Locate the cell with the specified text and output its (X, Y) center coordinate. 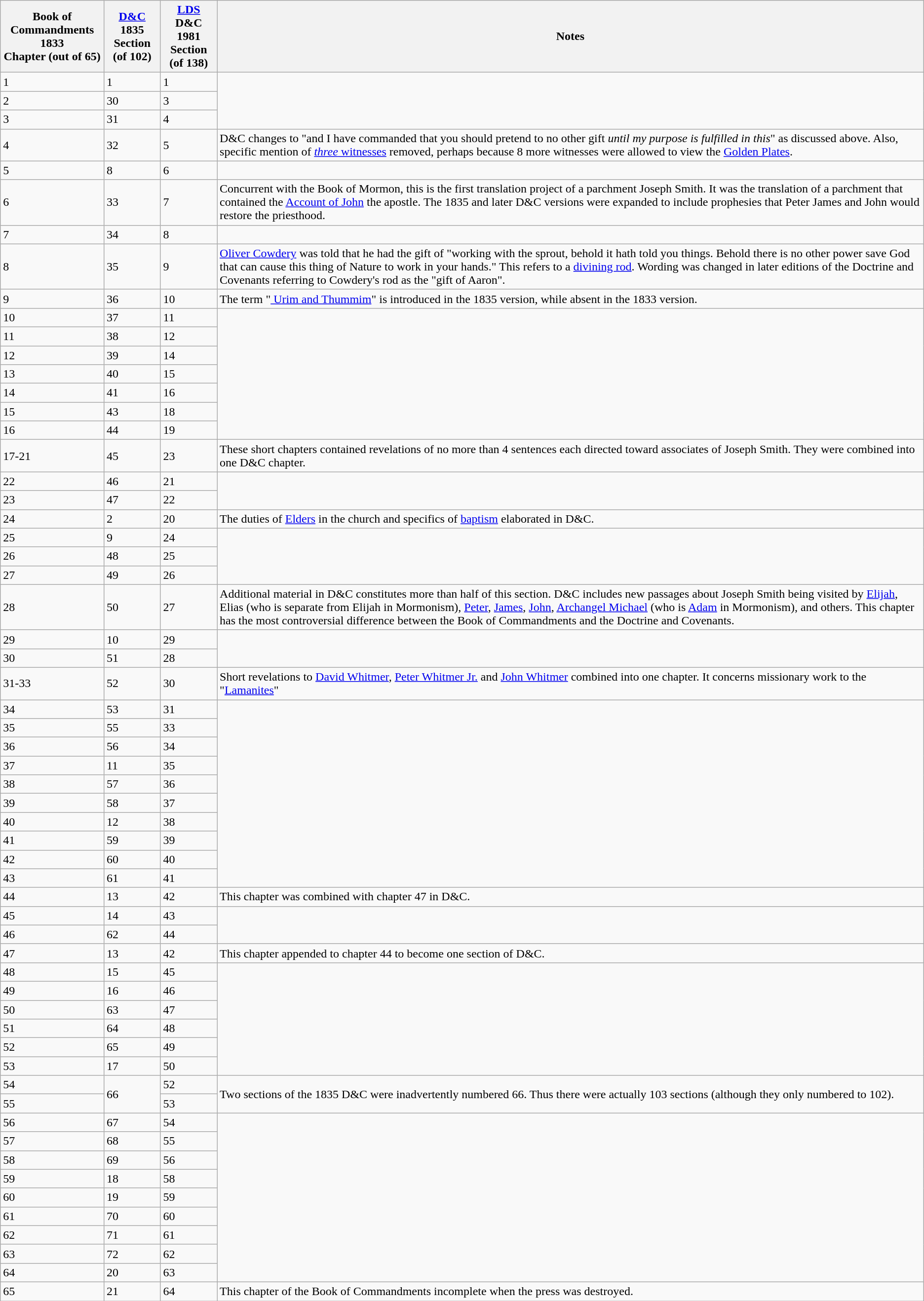
Notes (571, 37)
17 (132, 1066)
The term " Urim and Thummim" is introduced in the 1835 version, while absent in the 1833 version. (571, 299)
LDS D&C1981 Section (of 138) (189, 37)
Book of Commandments1833Chapter (out of 65) (52, 37)
Two sections of the 1835 D&C were inadvertently numbered 66. Thus there were actually 103 sections (although they only numbered to 102). (571, 1094)
The duties of Elders in the church and specifics of baptism elaborated in D&C. (571, 519)
69 (132, 1160)
This chapter appended to chapter 44 to become one section of D&C. (571, 953)
70 (132, 1216)
66 (132, 1094)
Short revelations to David Whitmer, Peter Whitmer Jr. and John Whitmer combined into one chapter. It concerns missionary work to the "Lamanites" (571, 683)
This chapter of the Book of Commandments incomplete when the press was destroyed. (571, 1291)
31-33 (52, 683)
71 (132, 1235)
This chapter was combined with chapter 47 in D&C. (571, 897)
68 (132, 1141)
17-21 (52, 456)
72 (132, 1254)
32 (132, 145)
67 (132, 1122)
D&C1835 Section (of 102) (132, 37)
